Search for the cell housing the specified text and yield its [x, y] center coordinate. 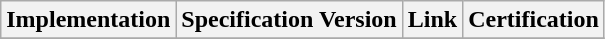
Implementation [88, 20]
Specification Version [289, 20]
Certification [534, 20]
Link [432, 20]
